Search for the cell housing the specified text and yield its (X, Y) center coordinate. 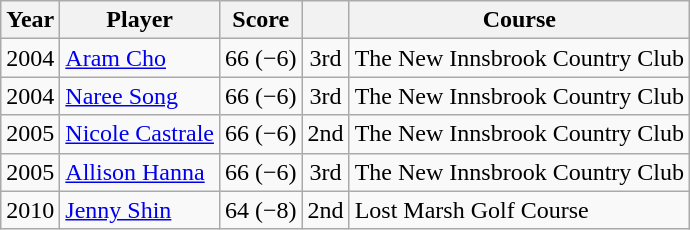
Score (260, 20)
Course (519, 20)
Nicole Castrale (140, 134)
Year (30, 20)
64 (−8) (260, 210)
Allison Hanna (140, 172)
Aram Cho (140, 58)
2010 (30, 210)
Lost Marsh Golf Course (519, 210)
Player (140, 20)
Naree Song (140, 96)
Jenny Shin (140, 210)
